Search for the cell housing the specified text and yield its (X, Y) center coordinate. 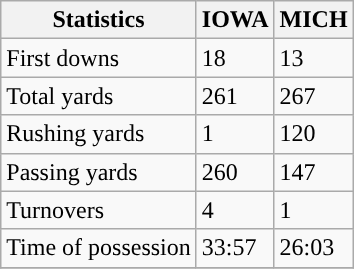
13 (314, 58)
18 (235, 58)
Time of possession (99, 248)
Statistics (99, 20)
267 (314, 96)
261 (235, 96)
Total yards (99, 96)
Turnovers (99, 210)
MICH (314, 20)
4 (235, 210)
Rushing yards (99, 134)
120 (314, 134)
26:03 (314, 248)
Passing yards (99, 172)
33:57 (235, 248)
147 (314, 172)
First downs (99, 58)
260 (235, 172)
IOWA (235, 20)
